Find where the given text appears and provide that cell's center as (X, Y) coordinate. 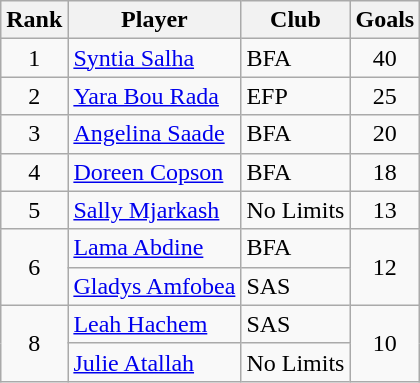
1 (34, 58)
Angelina Saade (154, 134)
40 (385, 58)
Yara Bou Rada (154, 96)
Lama Abdine (154, 248)
10 (385, 343)
5 (34, 210)
Julie Atallah (154, 362)
20 (385, 134)
Player (154, 20)
Goals (385, 20)
4 (34, 172)
Rank (34, 20)
EFP (296, 96)
Gladys Amfobea (154, 286)
25 (385, 96)
8 (34, 343)
3 (34, 134)
18 (385, 172)
Syntia Salha (154, 58)
Club (296, 20)
Sally Mjarkash (154, 210)
Leah Hachem (154, 324)
12 (385, 267)
6 (34, 267)
13 (385, 210)
Doreen Copson (154, 172)
2 (34, 96)
